Determine the [X, Y] coordinate at the center of the cell enclosing the given text.  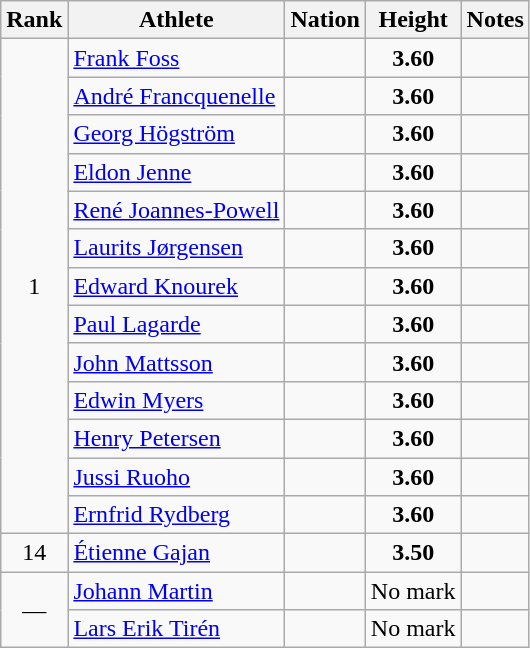
Height [413, 20]
Paul Lagarde [176, 324]
Lars Erik Tirén [176, 629]
Edwin Myers [176, 400]
— [34, 610]
Étienne Gajan [176, 553]
Georg Högström [176, 134]
Frank Foss [176, 58]
Johann Martin [176, 591]
Eldon Jenne [176, 172]
René Joannes-Powell [176, 210]
Henry Petersen [176, 438]
Laurits Jørgensen [176, 248]
Nation [325, 20]
14 [34, 553]
Notes [495, 20]
Edward Knourek [176, 286]
André Francquenelle [176, 96]
Ernfrid Rydberg [176, 515]
3.50 [413, 553]
John Mattsson [176, 362]
Jussi Ruoho [176, 477]
Athlete [176, 20]
1 [34, 286]
Rank [34, 20]
